Return the [X, Y] coordinate for the center point of the cell that contains the specified text.  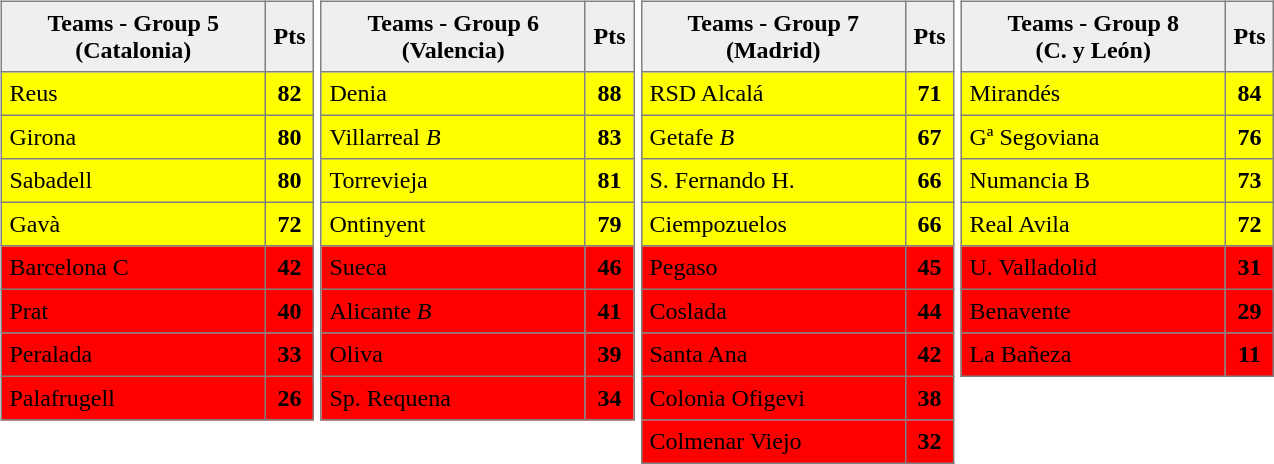
84 [1249, 94]
33 [289, 355]
45 [929, 268]
U. Valladolid [1093, 268]
Colonia Ofigevi [773, 398]
38 [929, 398]
Real Avila [1093, 224]
83 [609, 137]
Teams - Group 7(Madrid) [773, 36]
81 [609, 181]
Gª Segoviana [1093, 137]
Coslada [773, 311]
88 [609, 94]
73 [1249, 181]
Numancia B [1093, 181]
Santa Ana [773, 355]
Barcelona C [133, 268]
34 [609, 398]
79 [609, 224]
71 [929, 94]
Mirandés [1093, 94]
Sueca [453, 268]
76 [1249, 137]
Teams - Group 6(Valencia) [453, 36]
RSD Alcalá [773, 94]
Peralada [133, 355]
Torrevieja [453, 181]
40 [289, 311]
44 [929, 311]
Colmenar Viejo [773, 442]
Ciempozuelos [773, 224]
Alicante B [453, 311]
La Bañeza [1093, 355]
Oliva [453, 355]
39 [609, 355]
46 [609, 268]
Ontinyent [453, 224]
26 [289, 398]
Gavà [133, 224]
Benavente [1093, 311]
82 [289, 94]
Palafrugell [133, 398]
S. Fernando H. [773, 181]
Pegaso [773, 268]
Prat [133, 311]
Teams - Group 8(C. y León) [1093, 36]
Girona [133, 137]
11 [1249, 355]
Sp. Requena [453, 398]
67 [929, 137]
Denia [453, 94]
Teams - Group 5(Catalonia) [133, 36]
41 [609, 311]
29 [1249, 311]
32 [929, 442]
Getafe B [773, 137]
Reus [133, 94]
Sabadell [133, 181]
Villarreal B [453, 137]
31 [1249, 268]
